From the cell containing the given text, extract its center point as [X, Y] coordinate. 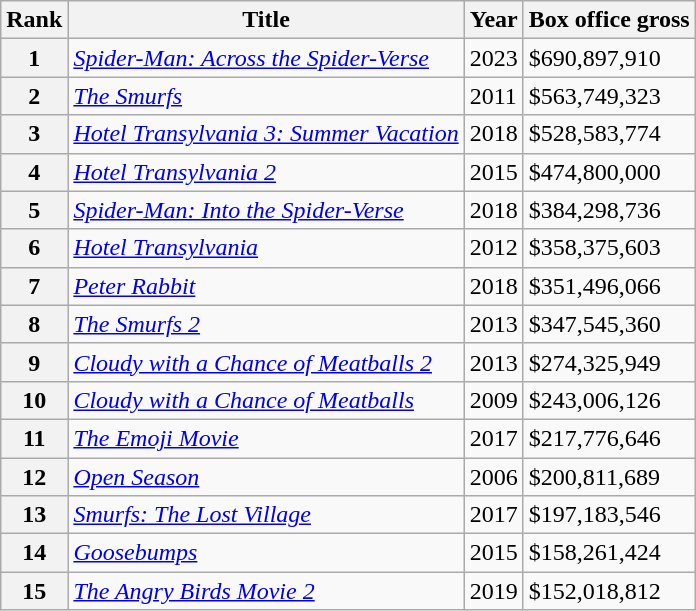
1 [34, 58]
Title [266, 20]
Rank [34, 20]
Cloudy with a Chance of Meatballs [266, 400]
7 [34, 286]
2 [34, 96]
2011 [494, 96]
5 [34, 210]
$274,325,949 [609, 362]
Peter Rabbit [266, 286]
9 [34, 362]
4 [34, 172]
Year [494, 20]
2012 [494, 248]
Spider-Man: Into the Spider-Verse [266, 210]
2019 [494, 591]
2009 [494, 400]
3 [34, 134]
Hotel Transylvania 3: Summer Vacation [266, 134]
$690,897,910 [609, 58]
$158,261,424 [609, 553]
11 [34, 438]
$384,298,736 [609, 210]
$474,800,000 [609, 172]
Hotel Transylvania [266, 248]
$358,375,603 [609, 248]
13 [34, 515]
6 [34, 248]
$528,583,774 [609, 134]
Cloudy with a Chance of Meatballs 2 [266, 362]
The Emoji Movie [266, 438]
$563,749,323 [609, 96]
2006 [494, 477]
$347,545,360 [609, 324]
14 [34, 553]
12 [34, 477]
$152,018,812 [609, 591]
2023 [494, 58]
Smurfs: The Lost Village [266, 515]
Spider-Man: Across the Spider-Verse [266, 58]
8 [34, 324]
$351,496,066 [609, 286]
The Smurfs 2 [266, 324]
10 [34, 400]
Open Season [266, 477]
$243,006,126 [609, 400]
$197,183,546 [609, 515]
Goosebumps [266, 553]
$217,776,646 [609, 438]
The Smurfs [266, 96]
$200,811,689 [609, 477]
Hotel Transylvania 2 [266, 172]
15 [34, 591]
Box office gross [609, 20]
The Angry Birds Movie 2 [266, 591]
